Search for the cell housing the specified text and yield its (X, Y) center coordinate. 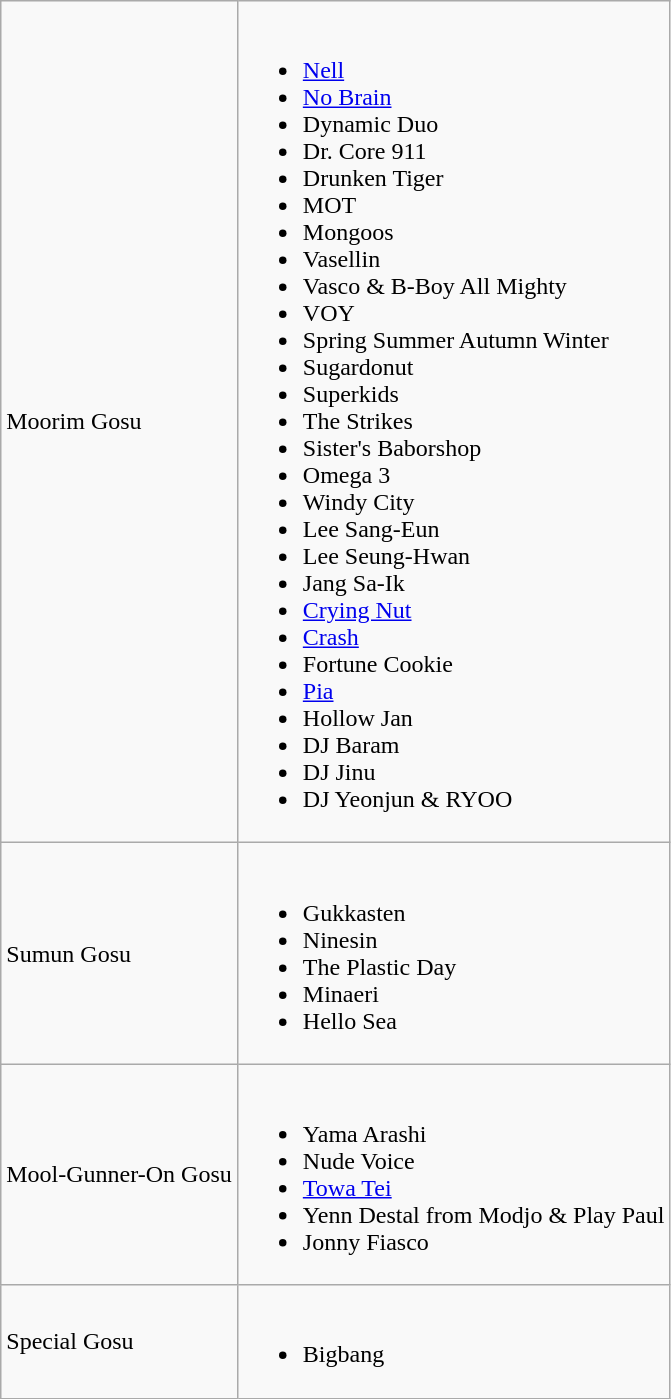
Bigbang (454, 1342)
Sumun Gosu (120, 954)
Mool-Gunner-On Gosu (120, 1174)
Moorim Gosu (120, 422)
Special Gosu (120, 1342)
Yama ArashiNude VoiceTowa TeiYenn Destal from Modjo & Play PaulJonny Fiasco (454, 1174)
GukkastenNinesinThe Plastic DayMinaeriHello Sea (454, 954)
